Scan for the cell matching the given text and deliver its (x, y) coordinate at center. 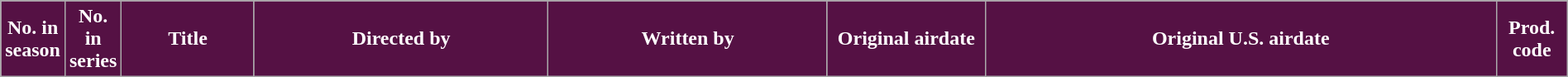
Title (188, 39)
Directed by (401, 39)
Original airdate (906, 39)
No. inseries (93, 39)
No. inseason (33, 39)
Written by (688, 39)
Prod.code (1532, 39)
Original U.S. airdate (1241, 39)
